Extract the [x, y] coordinate from the center of the cell holding the provided text.  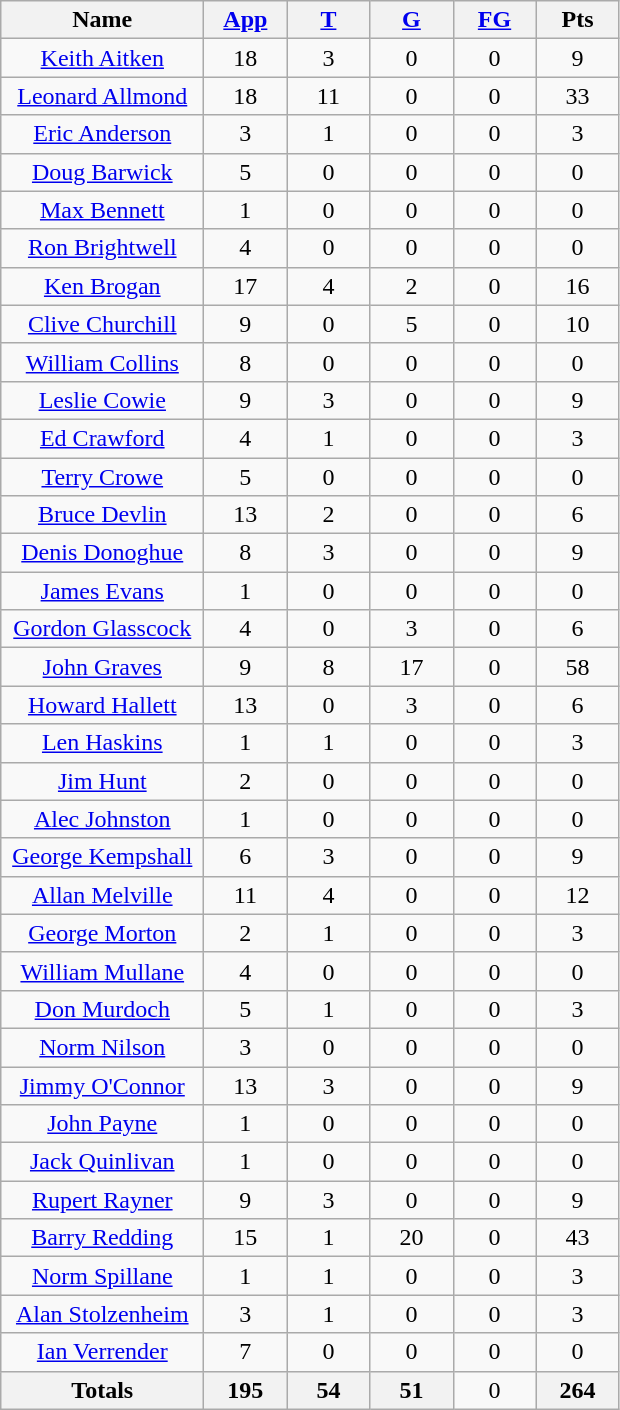
Ian Verrender [102, 1352]
Don Murdoch [102, 1009]
Doug Barwick [102, 172]
33 [578, 96]
Name [102, 20]
Terry Crowe [102, 477]
Len Haskins [102, 743]
Gordon Glasscock [102, 629]
Max Bennett [102, 210]
264 [578, 1390]
App [246, 20]
Denis Donoghue [102, 553]
51 [412, 1390]
Alec Johnston [102, 819]
15 [246, 1238]
John Graves [102, 667]
Bruce Devlin [102, 515]
Ed Crawford [102, 438]
58 [578, 667]
Keith Aitken [102, 58]
FG [494, 20]
Jack Quinlivan [102, 1162]
Alan Stolzenheim [102, 1314]
54 [328, 1390]
Totals [102, 1390]
195 [246, 1390]
G [412, 20]
Leonard Allmond [102, 96]
12 [578, 895]
Barry Redding [102, 1238]
William Mullane [102, 971]
George Morton [102, 933]
Norm Nilson [102, 1047]
10 [578, 324]
George Kempshall [102, 857]
Clive Churchill [102, 324]
7 [246, 1352]
Ken Brogan [102, 286]
Pts [578, 20]
Ron Brightwell [102, 248]
Eric Anderson [102, 134]
43 [578, 1238]
James Evans [102, 591]
Jim Hunt [102, 781]
John Payne [102, 1124]
Howard Hallett [102, 705]
William Collins [102, 362]
20 [412, 1238]
Jimmy O'Connor [102, 1085]
16 [578, 286]
Norm Spillane [102, 1276]
Rupert Rayner [102, 1200]
Allan Melville [102, 895]
Leslie Cowie [102, 400]
T [328, 20]
